Scan for the cell matching the given text and deliver its (x, y) coordinate at center. 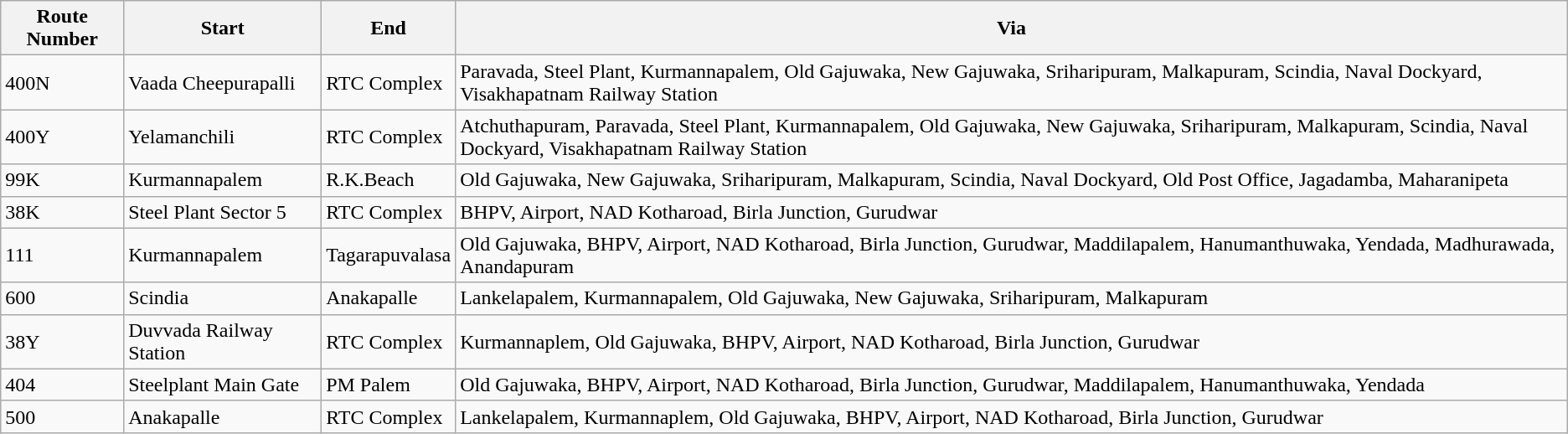
Via (1012, 28)
Steel Plant Sector 5 (223, 212)
Start (223, 28)
Tagarapuvalasa (389, 255)
Duvvada Railway Station (223, 342)
Steelplant Main Gate (223, 385)
38K (62, 212)
400N (62, 82)
600 (62, 298)
Old Gajuwaka, BHPV, Airport, NAD Kotharoad, Birla Junction, Gurudwar, Maddilapalem, Hanumanthuwaka, Yendada (1012, 385)
PM Palem (389, 385)
Route Number (62, 28)
99K (62, 180)
111 (62, 255)
Lankelapalem, Kurmannaplem, Old Gajuwaka, BHPV, Airport, NAD Kotharoad, Birla Junction, Gurudwar (1012, 416)
Kurmannaplem, Old Gajuwaka, BHPV, Airport, NAD Kotharoad, Birla Junction, Gurudwar (1012, 342)
Scindia (223, 298)
Lankelapalem, Kurmannapalem, Old Gajuwaka, New Gajuwaka, Sriharipuram, Malkapuram (1012, 298)
Yelamanchili (223, 137)
End (389, 28)
Vaada Cheepurapalli (223, 82)
Paravada, Steel Plant, Kurmannapalem, Old Gajuwaka, New Gajuwaka, Sriharipuram, Malkapuram, Scindia, Naval Dockyard, Visakhapatnam Railway Station (1012, 82)
Old Gajuwaka, New Gajuwaka, Sriharipuram, Malkapuram, Scindia, Naval Dockyard, Old Post Office, Jagadamba, Maharanipeta (1012, 180)
Old Gajuwaka, BHPV, Airport, NAD Kotharoad, Birla Junction, Gurudwar, Maddilapalem, Hanumanthuwaka, Yendada, Madhurawada, Anandapuram (1012, 255)
R.K.Beach (389, 180)
500 (62, 416)
400Y (62, 137)
38Y (62, 342)
404 (62, 385)
BHPV, Airport, NAD Kotharoad, Birla Junction, Gurudwar (1012, 212)
